For the text-containing cell, return its midpoint in [X, Y] coordinate format. 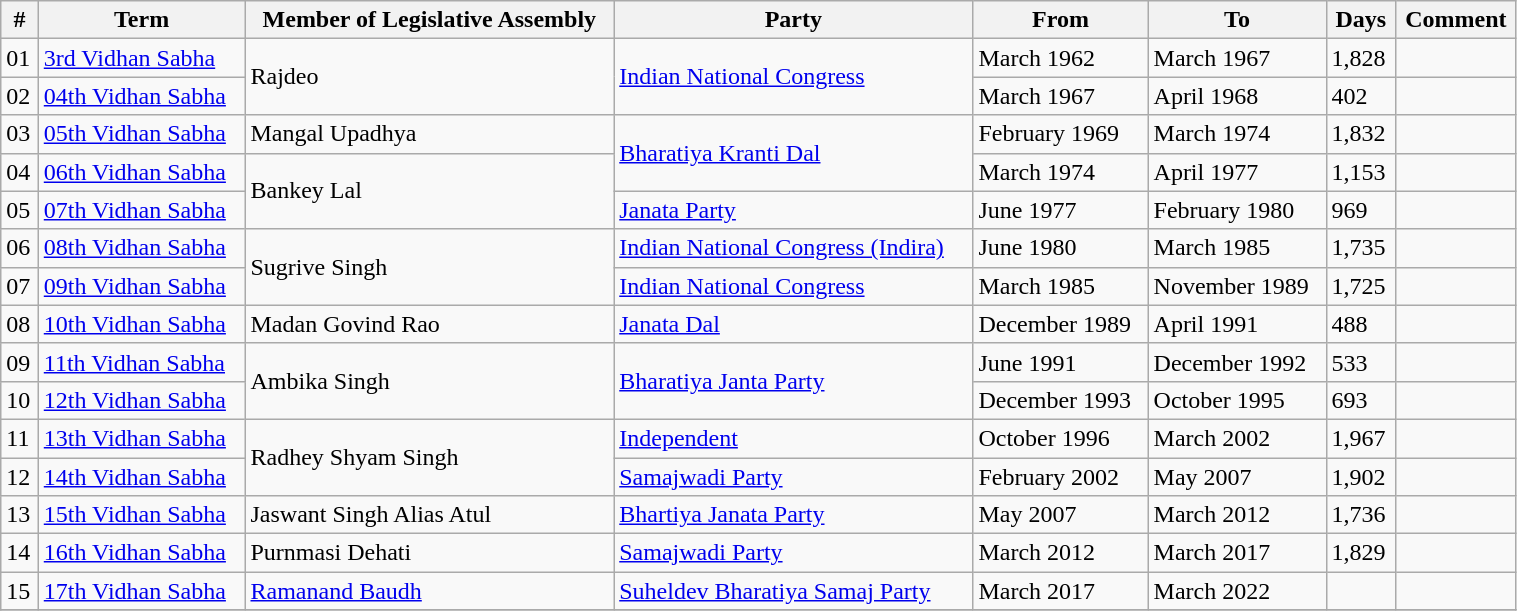
07th Vidhan Sabha [142, 210]
06th Vidhan Sabha [142, 172]
01 [20, 58]
1,735 [1361, 248]
15th Vidhan Sabha [142, 515]
Member of Legislative Assembly [430, 20]
Madan Govind Rao [430, 324]
09 [20, 362]
June 1977 [1060, 210]
05 [20, 210]
10th Vidhan Sabha [142, 324]
Rajdeo [430, 77]
March 1962 [1060, 58]
12th Vidhan Sabha [142, 400]
March 2002 [1237, 438]
June 1980 [1060, 248]
Suheldev Bharatiya Samaj Party [794, 591]
04th Vidhan Sabha [142, 96]
From [1060, 20]
1,832 [1361, 134]
November 1989 [1237, 286]
December 1993 [1060, 400]
11 [20, 438]
Days [1361, 20]
Purnmasi Dehati [430, 553]
Janata Party [794, 210]
10 [20, 400]
05th Vidhan Sabha [142, 134]
March 2022 [1237, 591]
February 1980 [1237, 210]
13 [20, 515]
07 [20, 286]
1,967 [1361, 438]
02 [20, 96]
Mangal Upadhya [430, 134]
Indian National Congress (Indira) [794, 248]
# [20, 20]
09th Vidhan Sabha [142, 286]
October 1995 [1237, 400]
Independent [794, 438]
12 [20, 477]
Ramanand Baudh [430, 591]
1,829 [1361, 553]
April 1977 [1237, 172]
Bankey Lal [430, 191]
1,725 [1361, 286]
1,902 [1361, 477]
To [1237, 20]
Comment [1456, 20]
15 [20, 591]
693 [1361, 400]
Bhartiya Janata Party [794, 515]
Ambika Singh [430, 381]
1,736 [1361, 515]
13th Vidhan Sabha [142, 438]
3rd Vidhan Sabha [142, 58]
03 [20, 134]
04 [20, 172]
488 [1361, 324]
08 [20, 324]
February 2002 [1060, 477]
969 [1361, 210]
06 [20, 248]
402 [1361, 96]
Bharatiya Janta Party [794, 381]
April 1991 [1237, 324]
533 [1361, 362]
Bharatiya Kranti Dal [794, 153]
Radhey Shyam Singh [430, 457]
14th Vidhan Sabha [142, 477]
08th Vidhan Sabha [142, 248]
December 1989 [1060, 324]
11th Vidhan Sabha [142, 362]
16th Vidhan Sabha [142, 553]
Sugrive Singh [430, 267]
February 1969 [1060, 134]
1,828 [1361, 58]
June 1991 [1060, 362]
Term [142, 20]
Janata Dal [794, 324]
April 1968 [1237, 96]
Party [794, 20]
17th Vidhan Sabha [142, 591]
14 [20, 553]
Jaswant Singh Alias Atul [430, 515]
October 1996 [1060, 438]
1,153 [1361, 172]
December 1992 [1237, 362]
